Return the [X, Y] coordinate for the center point of the cell that contains the specified text.  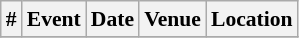
Venue [172, 19]
Event [54, 19]
Date [112, 19]
# [12, 19]
Location [252, 19]
